Scan for the cell matching the given text and deliver its [X, Y] coordinate at center. 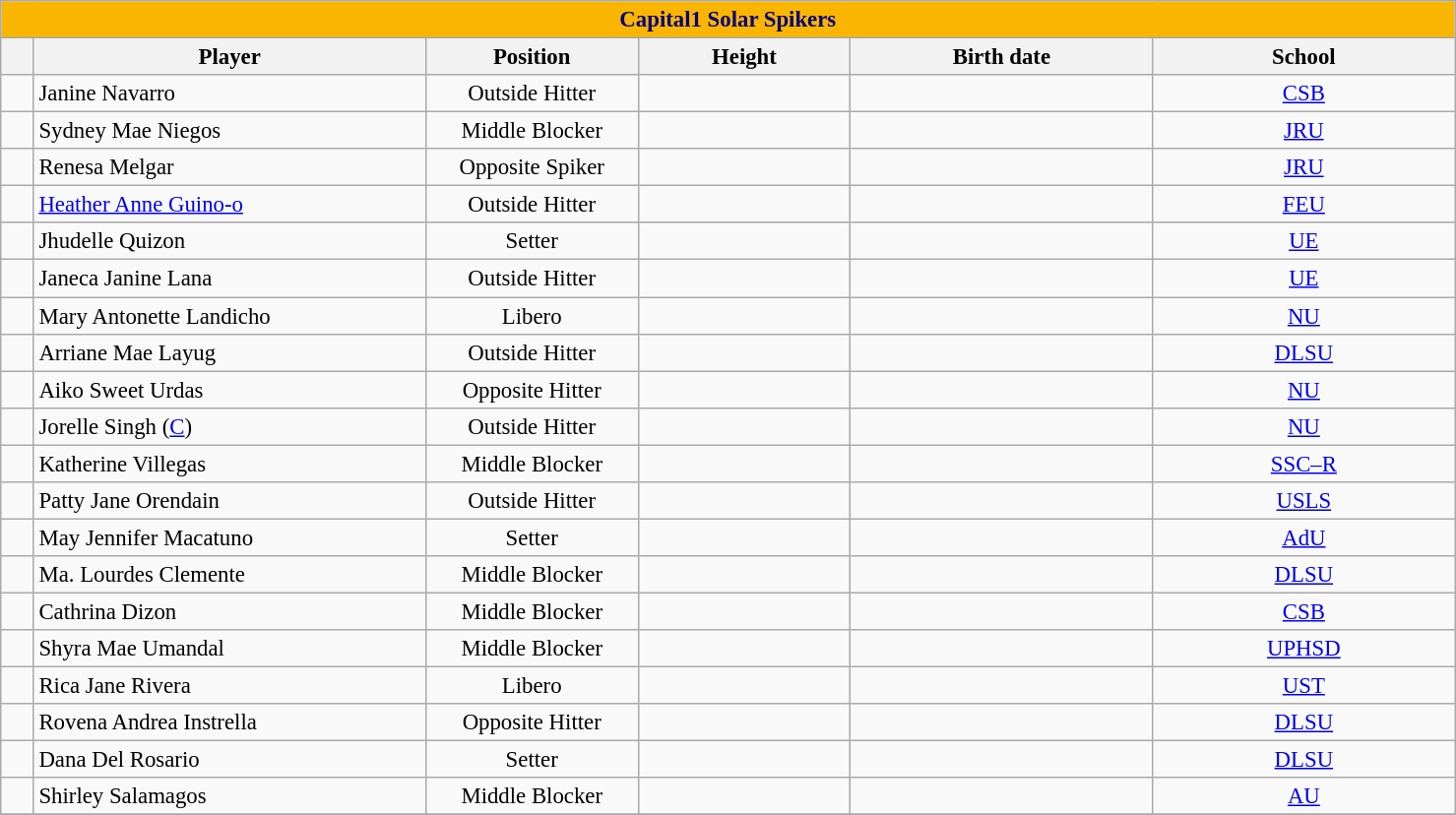
School [1303, 57]
UPHSD [1303, 649]
Ma. Lourdes Clemente [229, 575]
Opposite Spiker [532, 167]
Janeca Janine Lana [229, 279]
Rica Jane Rivera [229, 686]
AdU [1303, 537]
Capital1 Solar Spikers [728, 20]
FEU [1303, 205]
Mary Antonette Landicho [229, 316]
AU [1303, 796]
UST [1303, 686]
Dana Del Rosario [229, 760]
Shyra Mae Umandal [229, 649]
USLS [1303, 501]
Sydney Mae Niegos [229, 131]
Position [532, 57]
Jorelle Singh (C) [229, 426]
Janine Navarro [229, 94]
May Jennifer Macatuno [229, 537]
Renesa Melgar [229, 167]
Heather Anne Guino-o [229, 205]
Aiko Sweet Urdas [229, 390]
Jhudelle Quizon [229, 241]
Cathrina Dizon [229, 611]
Katherine Villegas [229, 464]
Height [744, 57]
Birth date [1002, 57]
SSC–R [1303, 464]
Shirley Salamagos [229, 796]
Patty Jane Orendain [229, 501]
Player [229, 57]
Arriane Mae Layug [229, 352]
Rovena Andrea Instrella [229, 722]
